Scan for the cell matching the given text and deliver its (x, y) coordinate at center. 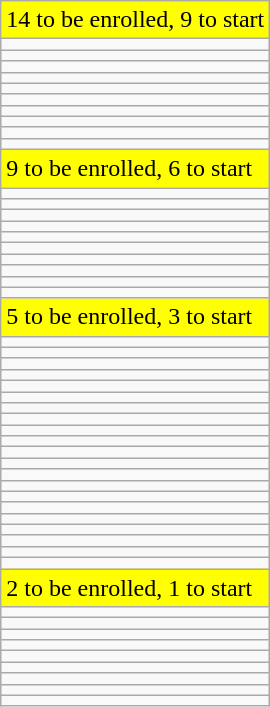
5 to be enrolled, 3 to start (136, 317)
14 to be enrolled, 9 to start (136, 20)
9 to be enrolled, 6 to start (136, 168)
2 to be enrolled, 1 to start (136, 587)
